Scan for the cell matching the given text and deliver its [x, y] coordinate at center. 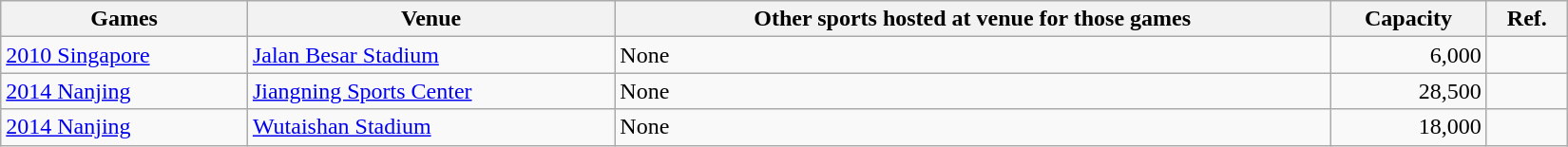
Jalan Besar Stadium [430, 55]
18,000 [1408, 127]
Other sports hosted at venue for those games [973, 19]
28,500 [1408, 91]
Wutaishan Stadium [430, 127]
Capacity [1408, 19]
6,000 [1408, 55]
2010 Singapore [124, 55]
Jiangning Sports Center [430, 91]
Games [124, 19]
Venue [430, 19]
Ref. [1526, 19]
